Extract the [x, y] coordinate from the center of the cell holding the provided text.  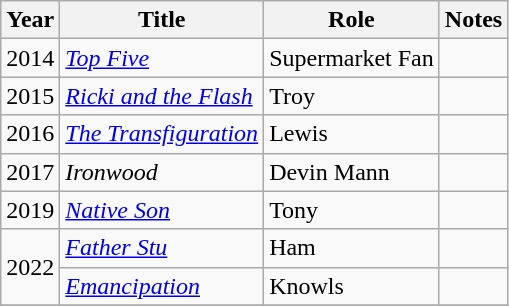
Lewis [352, 134]
Devin Mann [352, 172]
Notes [473, 20]
Role [352, 20]
Top Five [162, 58]
Emancipation [162, 286]
Year [30, 20]
Father Stu [162, 248]
Ricki and the Flash [162, 96]
2017 [30, 172]
Title [162, 20]
2016 [30, 134]
Troy [352, 96]
2022 [30, 267]
2014 [30, 58]
2015 [30, 96]
Knowls [352, 286]
2019 [30, 210]
Ironwood [162, 172]
Ham [352, 248]
Native Son [162, 210]
Supermarket Fan [352, 58]
The Transfiguration [162, 134]
Tony [352, 210]
